From the cell containing the given text, extract its center point as [X, Y] coordinate. 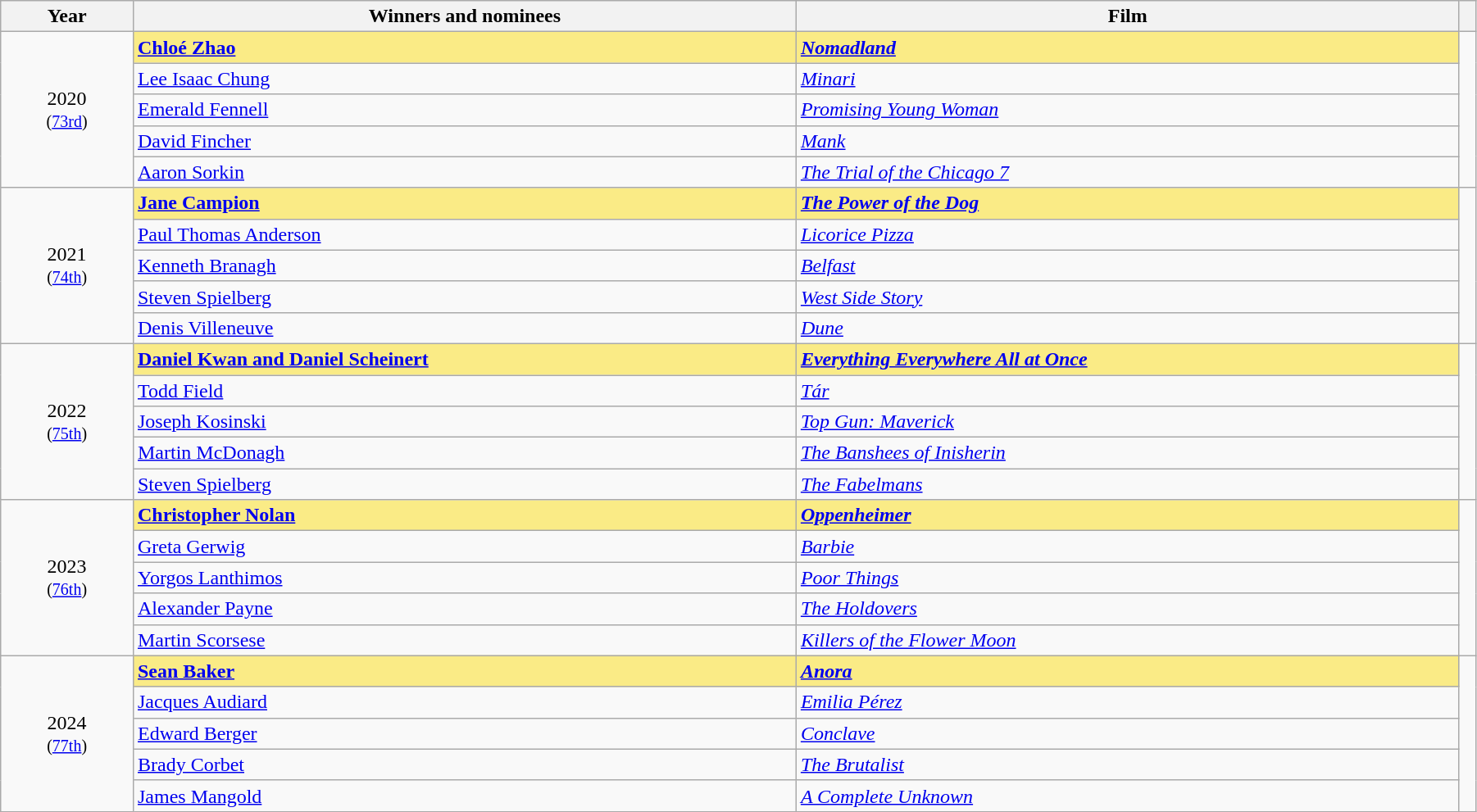
Anora [1128, 671]
Conclave [1128, 733]
Emerald Fennell [464, 110]
Dune [1128, 328]
Belfast [1128, 265]
Poor Things [1128, 578]
West Side Story [1128, 297]
2022(75th) [67, 421]
David Fincher [464, 141]
Nomadland [1128, 48]
Todd Field [464, 391]
Tár [1128, 391]
Lee Isaac Chung [464, 79]
Killers of the Flower Moon [1128, 640]
Sean Baker [464, 671]
Aaron Sorkin [464, 172]
The Holdovers [1128, 609]
Everything Everywhere All at Once [1128, 359]
The Trial of the Chicago 7 [1128, 172]
Yorgos Lanthimos [464, 578]
A Complete Unknown [1128, 796]
Film [1128, 16]
Licorice Pizza [1128, 234]
Kenneth Branagh [464, 265]
Top Gun: Maverick [1128, 422]
Chloé Zhao [464, 48]
Minari [1128, 79]
Jane Campion [464, 203]
Daniel Kwan and Daniel Scheinert [464, 359]
Martin McDonagh [464, 453]
Greta Gerwig [464, 547]
Winners and nominees [464, 16]
Year [67, 16]
James Mangold [464, 796]
2021(74th) [67, 265]
The Brutalist [1128, 764]
2020(73rd) [67, 110]
Jacques Audiard [464, 702]
Emilia Pérez [1128, 702]
Promising Young Woman [1128, 110]
Oppenheimer [1128, 515]
Brady Corbet [464, 764]
Joseph Kosinski [464, 422]
Christopher Nolan [464, 515]
Barbie [1128, 547]
The Power of the Dog [1128, 203]
The Fabelmans [1128, 484]
Mank [1128, 141]
The Banshees of Inisherin [1128, 453]
Alexander Payne [464, 609]
Edward Berger [464, 733]
Martin Scorsese [464, 640]
Denis Villeneuve [464, 328]
Paul Thomas Anderson [464, 234]
2023(76th) [67, 578]
2024(77th) [67, 733]
